For the text-containing cell, return its midpoint in (x, y) coordinate format. 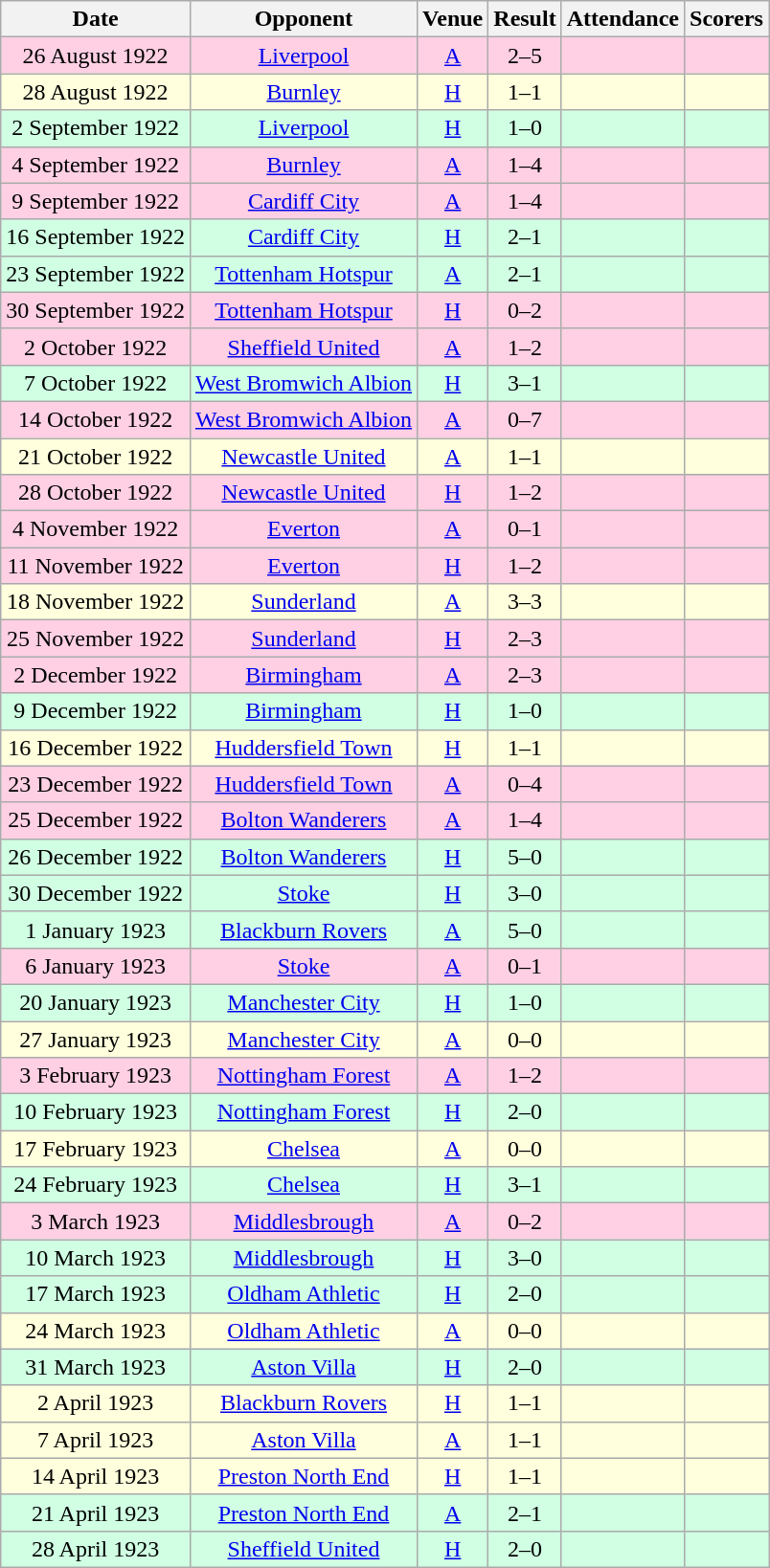
27 January 1923 (96, 1039)
11 November 1922 (96, 566)
3–3 (525, 602)
7 April 1923 (96, 1440)
Date (96, 19)
4 September 1922 (96, 165)
30 September 1922 (96, 310)
Scorers (727, 19)
20 January 1923 (96, 1002)
7 October 1922 (96, 383)
Venue (453, 19)
10 February 1923 (96, 1112)
16 December 1922 (96, 748)
17 February 1923 (96, 1149)
2 December 1922 (96, 675)
Opponent (303, 19)
30 December 1922 (96, 893)
6 January 1923 (96, 966)
24 February 1923 (96, 1185)
1 January 1923 (96, 930)
28 August 1922 (96, 92)
25 December 1922 (96, 820)
25 November 1922 (96, 638)
3 March 1923 (96, 1221)
Result (525, 19)
14 October 1922 (96, 419)
23 December 1922 (96, 784)
14 April 1923 (96, 1476)
18 November 1922 (96, 602)
9 December 1922 (96, 711)
3 February 1923 (96, 1076)
4 November 1922 (96, 529)
21 April 1923 (96, 1512)
17 March 1923 (96, 1294)
26 August 1922 (96, 56)
0–7 (525, 419)
23 September 1922 (96, 274)
16 September 1922 (96, 237)
0–4 (525, 784)
10 March 1923 (96, 1258)
Attendance (623, 19)
9 September 1922 (96, 201)
2 September 1922 (96, 128)
28 April 1923 (96, 1549)
2 April 1923 (96, 1403)
31 March 1923 (96, 1367)
28 October 1922 (96, 493)
2 October 1922 (96, 347)
21 October 1922 (96, 457)
26 December 1922 (96, 857)
2–5 (525, 56)
24 March 1923 (96, 1331)
